Find where the given text appears and provide that cell's center as [x, y] coordinate. 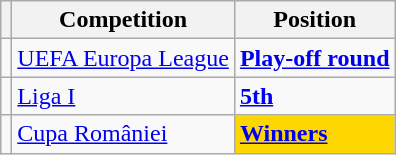
Winners [314, 134]
Liga I [124, 96]
UEFA Europa League [124, 58]
Cupa României [124, 134]
Position [314, 20]
5th [314, 96]
Play-off round [314, 58]
Competition [124, 20]
